Locate the cell with the specified text and output its [x, y] center coordinate. 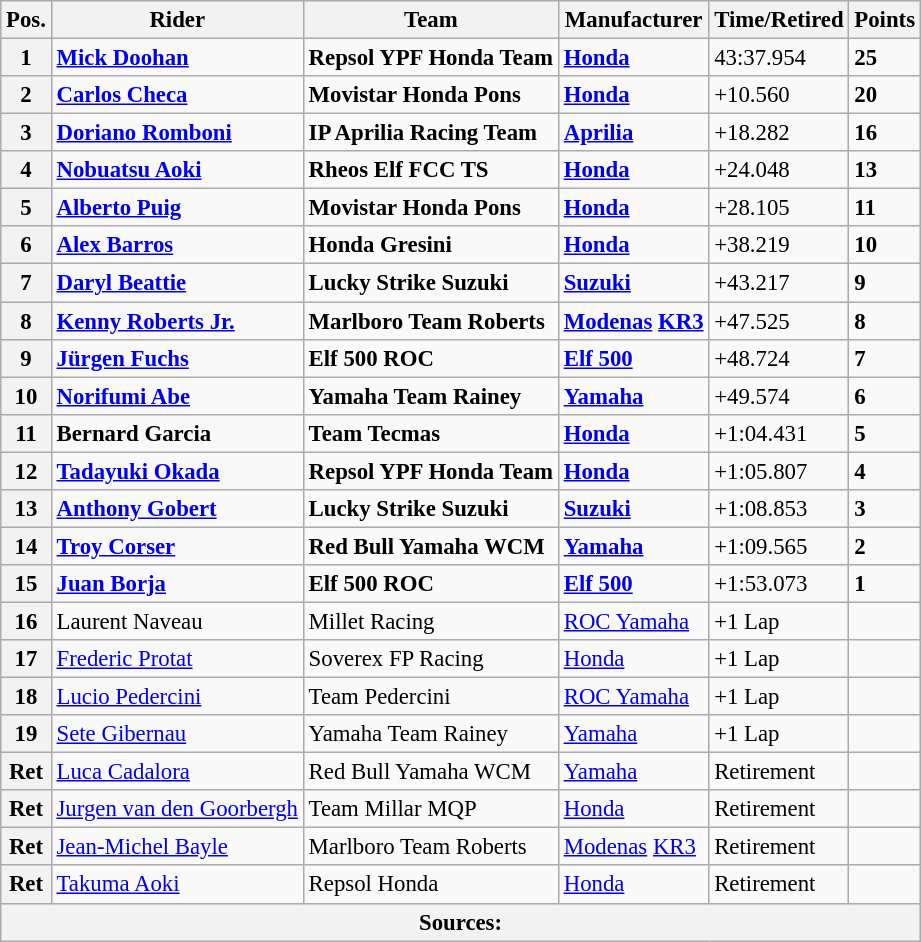
Jean-Michel Bayle [177, 847]
IP Aprilia Racing Team [430, 133]
Repsol Honda [430, 885]
+38.219 [779, 245]
19 [26, 734]
Daryl Beattie [177, 283]
15 [26, 584]
Millet Racing [430, 621]
Troy Corser [177, 546]
Tadayuki Okada [177, 471]
Honda Gresini [430, 245]
Alex Barros [177, 245]
+10.560 [779, 95]
+1:04.431 [779, 433]
17 [26, 659]
+1:09.565 [779, 546]
Bernard Garcia [177, 433]
Aprilia [633, 133]
Pos. [26, 20]
Takuma Aoki [177, 885]
Soverex FP Racing [430, 659]
Team Pedercini [430, 697]
+49.574 [779, 396]
Jürgen Fuchs [177, 358]
Carlos Checa [177, 95]
25 [884, 58]
18 [26, 697]
Doriano Romboni [177, 133]
Team Tecmas [430, 433]
20 [884, 95]
Nobuatsu Aoki [177, 170]
+48.724 [779, 358]
Lucio Pedercini [177, 697]
+1:05.807 [779, 471]
14 [26, 546]
Sources: [461, 922]
Mick Doohan [177, 58]
+24.048 [779, 170]
Rheos Elf FCC TS [430, 170]
Juan Borja [177, 584]
+47.525 [779, 321]
Alberto Puig [177, 208]
+1:53.073 [779, 584]
Manufacturer [633, 20]
43:37.954 [779, 58]
Time/Retired [779, 20]
Points [884, 20]
+28.105 [779, 208]
Anthony Gobert [177, 509]
Kenny Roberts Jr. [177, 321]
Sete Gibernau [177, 734]
Team Millar MQP [430, 809]
+1:08.853 [779, 509]
Luca Cadalora [177, 772]
+18.282 [779, 133]
+43.217 [779, 283]
Norifumi Abe [177, 396]
Frederic Protat [177, 659]
Team [430, 20]
12 [26, 471]
Laurent Naveau [177, 621]
Jurgen van den Goorbergh [177, 809]
Rider [177, 20]
